Pinpoint the cell where the given text exists, returning its [x, y] midpoint coordinate. 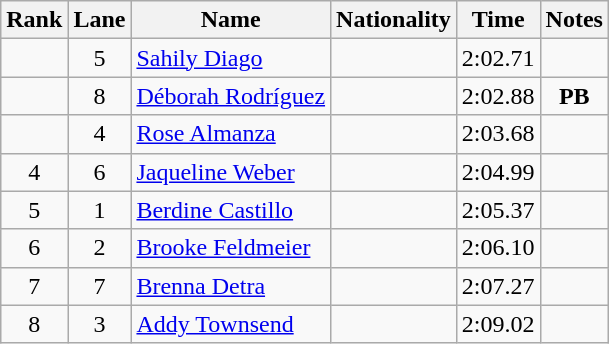
2:03.68 [498, 134]
Berdine Castillo [231, 210]
2:06.10 [498, 248]
Lane [100, 20]
3 [100, 324]
Sahily Diago [231, 58]
Brenna Detra [231, 286]
PB [574, 96]
Rank [34, 20]
Nationality [394, 20]
Jaqueline Weber [231, 172]
2:04.99 [498, 172]
2:07.27 [498, 286]
2:02.71 [498, 58]
Notes [574, 20]
2 [100, 248]
Name [231, 20]
Brooke Feldmeier [231, 248]
2:09.02 [498, 324]
1 [100, 210]
Addy Townsend [231, 324]
2:02.88 [498, 96]
2:05.37 [498, 210]
Déborah Rodríguez [231, 96]
Time [498, 20]
Rose Almanza [231, 134]
